Return the [x, y] coordinate for the center point of the cell that contains the specified text.  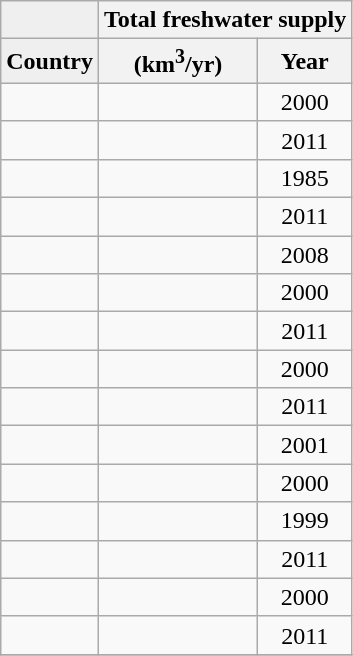
Total freshwater supply [224, 20]
(km3/yr) [178, 62]
Year [305, 62]
2001 [305, 445]
1999 [305, 521]
1985 [305, 178]
Country [50, 62]
2008 [305, 255]
